Capture the cell that displays the provided text and extract its (x, y) central coordinate. 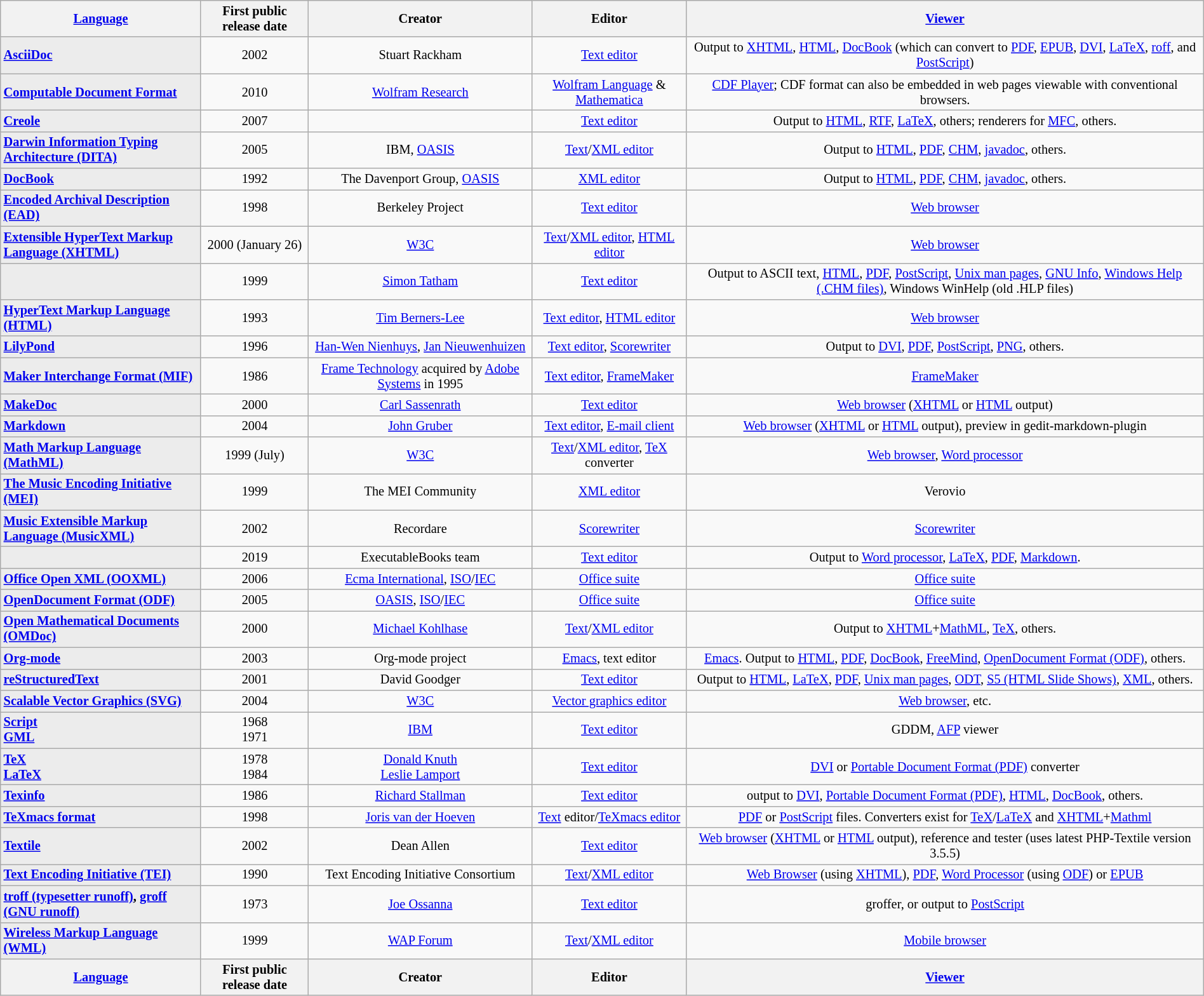
Text Encoding Initiative Consortium (420, 875)
troff (typesetter runoff), groff (GNU runoff) (101, 904)
reStructuredText (101, 680)
1999 (July) (254, 455)
Music Extensible Markup Language (MusicXML) (101, 528)
1990 (254, 875)
HyperText Markup Language (HTML) (101, 318)
WAP Forum (420, 941)
Web browser (XHTML or HTML output), reference and tester (uses latest PHP-Textile version 3.5.5) (945, 846)
Text editor, HTML editor (610, 318)
Output to HTML, LaTeX, PDF, Unix man pages, ODT, S5 (HTML Slide Shows), XML, others. (945, 680)
Encoded Archival Description (EAD) (101, 208)
Text/XML editor, TeX converter (610, 455)
ExecutableBooks team (420, 557)
Web Browser (using XHTML), PDF, Word Processor (using ODF) or EPUB (945, 875)
IBM (420, 730)
Org-mode (101, 658)
TeXLaTeX (101, 767)
Markdown (101, 426)
Tim Berners-Lee (420, 318)
The Davenport Group, OASIS (420, 179)
2010 (254, 92)
GDDM, AFP viewer (945, 730)
19781984 (254, 767)
Output to HTML, RTF, LaTeX, others; renderers for MFC, others. (945, 121)
groffer, or output to PostScript (945, 904)
2001 (254, 680)
Output to DVI, PDF, PostScript, PNG, others. (945, 347)
Joe Ossanna (420, 904)
Emacs. Output to HTML, PDF, DocBook, FreeMind, OpenDocument Format (ODF), others. (945, 658)
CDF Player; CDF format can also be embedded in web pages viewable with conventional browsers. (945, 92)
David Goodger (420, 680)
FrameMaker (945, 376)
Text editor/TeXmacs editor (610, 817)
Textile (101, 846)
Web browser, etc. (945, 701)
Text editor, FrameMaker (610, 376)
Darwin Information Typing Architecture (DITA) (101, 150)
Output to XHTML, HTML, DocBook (which can convert to PDF, EPUB, DVI, LaTeX, roff, and PostScript) (945, 55)
PDF or PostScript files. Converters exist for TeX/LaTeX and XHTML+Mathml (945, 817)
The MEI Community (420, 492)
Vector graphics editor (610, 701)
Text editor, E-mail client (610, 426)
Ecma International, ISO/IEC (420, 579)
Maker Interchange Format (MIF) (101, 376)
Text Encoding Initiative (TEI) (101, 875)
Simon Tatham (420, 281)
Recordare (420, 528)
1973 (254, 904)
Office Open XML (OOXML) (101, 579)
IBM, OASIS (420, 150)
Stuart Rackham (420, 55)
Computable Document Format (101, 92)
2007 (254, 121)
2000 (January 26) (254, 245)
TeXmacs format (101, 817)
Wireless Markup Language (WML) (101, 941)
Web browser (XHTML or HTML output), preview in gedit-markdown-plugin (945, 426)
Org-mode project (420, 658)
2019 (254, 557)
Text/XML editor, HTML editor (610, 245)
Web browser, Word processor (945, 455)
Creole (101, 121)
Joris van der Hoeven (420, 817)
John Gruber (420, 426)
Text editor, Scorewriter (610, 347)
Carl Sassenrath (420, 405)
LilyPond (101, 347)
OpenDocument Format (ODF) (101, 600)
Han-Wen Nienhuys, Jan Nieuwenhuizen (420, 347)
Output to Word processor, LaTeX, PDF, Markdown. (945, 557)
The Music Encoding Initiative (MEI) (101, 492)
1996 (254, 347)
MakeDoc (101, 405)
DVI or Portable Document Format (PDF) converter (945, 767)
1993 (254, 318)
1992 (254, 179)
Wolfram Language & Mathematica (610, 92)
Emacs, text editor (610, 658)
output to DVI, Portable Document Format (PDF), HTML, DocBook, others. (945, 795)
Texinfo (101, 795)
Output to ASCII text, HTML, PDF, PostScript, Unix man pages, GNU Info, Windows Help (.CHM files), Windows WinHelp (old .HLP files) (945, 281)
Donald KnuthLeslie Lamport (420, 767)
AsciiDoc (101, 55)
Dean Allen (420, 846)
Web browser (XHTML or HTML output) (945, 405)
2006 (254, 579)
2003 (254, 658)
Wolfram Research (420, 92)
DocBook (101, 179)
Berkeley Project (420, 208)
Verovio (945, 492)
Scalable Vector Graphics (SVG) (101, 701)
Open Mathematical Documents (OMDoc) (101, 629)
Output to XHTML+MathML, TeX, others. (945, 629)
19681971 (254, 730)
Extensible HyperText Markup Language (XHTML) (101, 245)
Mobile browser (945, 941)
OASIS, ISO/IEC (420, 600)
Michael Kohlhase (420, 629)
Richard Stallman (420, 795)
ScriptGML (101, 730)
Frame Technology acquired by Adobe Systems in 1995 (420, 376)
Math Markup Language (MathML) (101, 455)
